For the text-containing cell, return its midpoint in (x, y) coordinate format. 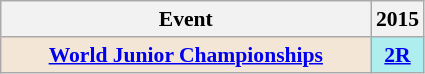
World Junior Championships (186, 55)
2R (398, 55)
Event (186, 19)
2015 (398, 19)
